From the cell containing the given text, extract its center point as [x, y] coordinate. 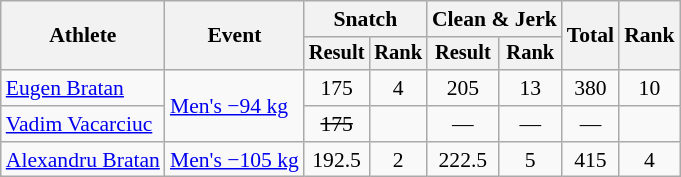
380 [590, 88]
Snatch [366, 19]
10 [650, 88]
Men's −94 kg [234, 106]
13 [530, 88]
Athlete [83, 36]
Event [234, 36]
4 [398, 88]
Vadim Vacarciuc [83, 124]
205 [463, 88]
Total [590, 36]
Clean & Jerk [494, 19]
Eugen Bratan [83, 88]
